From the cell containing the given text, extract its center point as (x, y) coordinate. 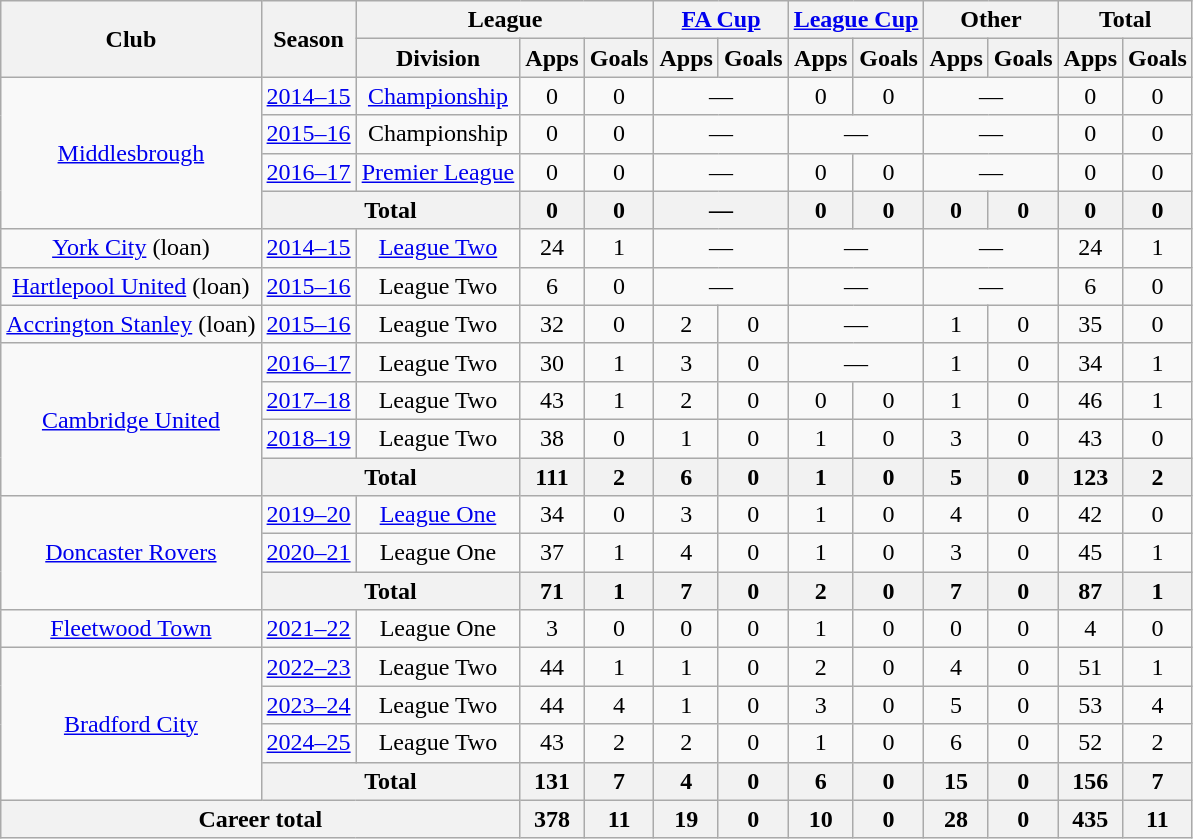
Fleetwood Town (131, 629)
52 (1090, 743)
111 (552, 477)
2018–19 (308, 438)
2019–20 (308, 515)
30 (552, 362)
51 (1090, 667)
2023–24 (308, 705)
Club (131, 39)
10 (820, 819)
Season (308, 39)
Middlesbrough (131, 153)
Bradford City (131, 724)
131 (552, 781)
123 (1090, 477)
Cambridge United (131, 419)
378 (552, 819)
35 (1090, 324)
38 (552, 438)
Accrington Stanley (loan) (131, 324)
Division (438, 58)
2020–21 (308, 553)
Premier League (438, 172)
York City (loan) (131, 248)
FA Cup (721, 20)
2022–23 (308, 667)
53 (1090, 705)
15 (956, 781)
28 (956, 819)
87 (1090, 591)
2017–18 (308, 400)
32 (552, 324)
2021–22 (308, 629)
2024–25 (308, 743)
Other (991, 20)
19 (686, 819)
37 (552, 553)
71 (552, 591)
42 (1090, 515)
Hartlepool United (loan) (131, 286)
League (505, 20)
156 (1090, 781)
League Cup (856, 20)
45 (1090, 553)
435 (1090, 819)
46 (1090, 400)
Doncaster Rovers (131, 553)
Career total (260, 819)
